Determine the (x, y) coordinate at the center of the cell enclosing the given text.  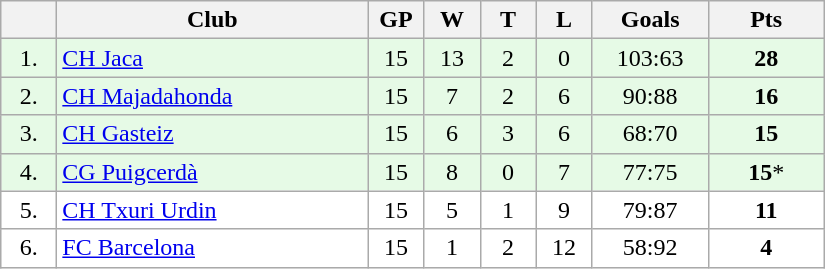
FC Barcelona (212, 248)
2. (29, 96)
Goals (650, 20)
16 (766, 96)
9 (564, 210)
4. (29, 172)
CH Majadahonda (212, 96)
90:88 (650, 96)
CH Jaca (212, 58)
CH Gasteiz (212, 134)
3. (29, 134)
11 (766, 210)
8 (452, 172)
103:63 (650, 58)
GP (396, 20)
58:92 (650, 248)
T (508, 20)
15* (766, 172)
68:70 (650, 134)
13 (452, 58)
Pts (766, 20)
CH Txuri Urdin (212, 210)
CG Puigcerdà (212, 172)
79:87 (650, 210)
12 (564, 248)
77:75 (650, 172)
5. (29, 210)
L (564, 20)
1. (29, 58)
W (452, 20)
6. (29, 248)
28 (766, 58)
4 (766, 248)
Club (212, 20)
3 (508, 134)
5 (452, 210)
